Output the [X, Y] coordinate of the center of the cell containing the given text.  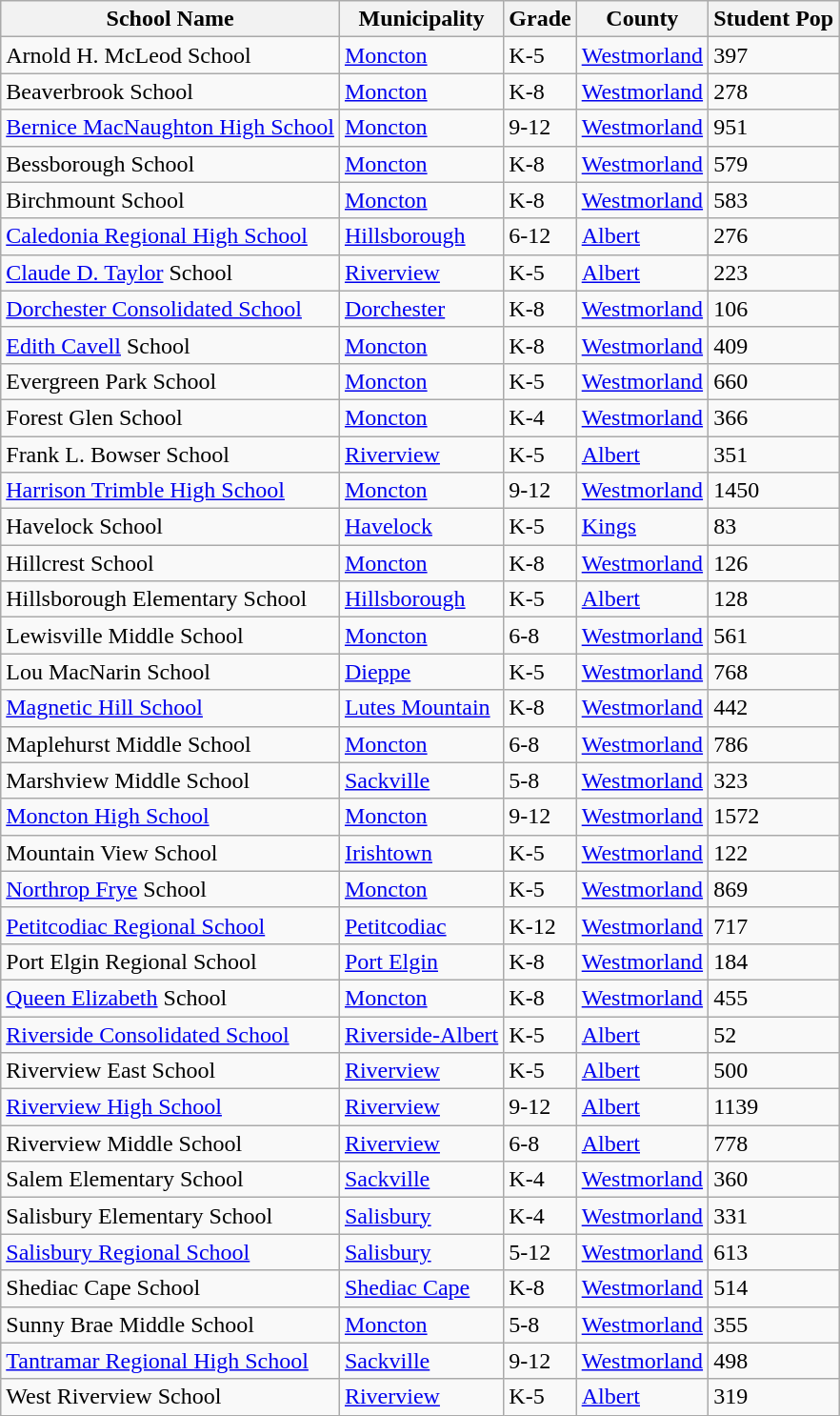
Moncton High School [170, 817]
County [642, 19]
442 [773, 708]
360 [773, 1180]
128 [773, 599]
K-12 [540, 925]
Petitcodiac Regional School [170, 925]
778 [773, 1143]
Student Pop [773, 19]
Marshview Middle School [170, 780]
106 [773, 309]
126 [773, 563]
Riverview East School [170, 1071]
579 [773, 164]
514 [773, 1288]
786 [773, 744]
Bessborough School [170, 164]
660 [773, 381]
1139 [773, 1107]
Riverside-Albert [421, 1034]
Mountain View School [170, 853]
1572 [773, 817]
Riverview High School [170, 1107]
Dieppe [421, 672]
717 [773, 925]
Lou MacNarin School [170, 672]
Harrison Trimble High School [170, 491]
Magnetic Hill School [170, 708]
498 [773, 1361]
Port Elgin [421, 961]
1450 [773, 491]
Irishtown [421, 853]
Caledonia Regional High School [170, 236]
Forest Glen School [170, 417]
613 [773, 1252]
Lutes Mountain [421, 708]
319 [773, 1397]
Arnold H. McLeod School [170, 55]
Hillcrest School [170, 563]
583 [773, 200]
Frank L. Bowser School [170, 455]
Havelock [421, 527]
Evergreen Park School [170, 381]
455 [773, 998]
5-12 [540, 1252]
Havelock School [170, 527]
Petitcodiac [421, 925]
Beaverbrook School [170, 91]
Dorchester [421, 309]
Riverview Middle School [170, 1143]
351 [773, 455]
Municipality [421, 19]
Edith Cavell School [170, 345]
951 [773, 128]
Dorchester Consolidated School [170, 309]
Riverside Consolidated School [170, 1034]
409 [773, 345]
323 [773, 780]
52 [773, 1034]
Queen Elizabeth School [170, 998]
Grade [540, 19]
276 [773, 236]
223 [773, 273]
768 [773, 672]
West Riverview School [170, 1397]
278 [773, 91]
Kings [642, 527]
Shediac Cape [421, 1288]
561 [773, 636]
Lewisville Middle School [170, 636]
Shediac Cape School [170, 1288]
331 [773, 1216]
122 [773, 853]
Maplehurst Middle School [170, 744]
Salem Elementary School [170, 1180]
355 [773, 1325]
397 [773, 55]
83 [773, 527]
Salisbury Elementary School [170, 1216]
Birchmount School [170, 200]
500 [773, 1071]
Sunny Brae Middle School [170, 1325]
Tantramar Regional High School [170, 1361]
Hillsborough Elementary School [170, 599]
School Name [170, 19]
Northrop Frye School [170, 889]
Bernice MacNaughton High School [170, 128]
184 [773, 961]
6-12 [540, 236]
Claude D. Taylor School [170, 273]
869 [773, 889]
366 [773, 417]
Port Elgin Regional School [170, 961]
Salisbury Regional School [170, 1252]
